Pinpoint the cell where the given text exists, returning its [x, y] midpoint coordinate. 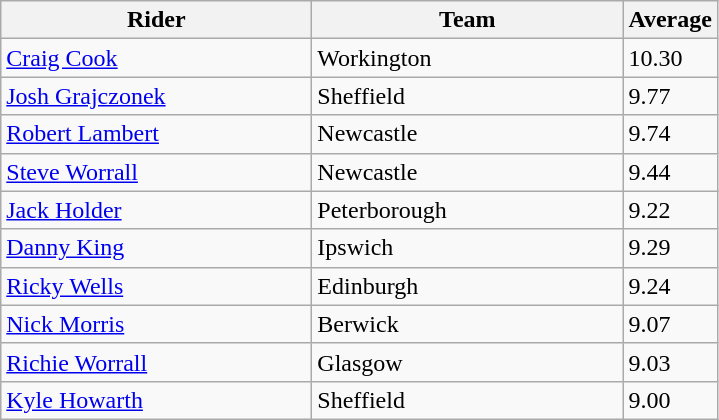
Ricky Wells [156, 286]
Average [670, 20]
9.44 [670, 172]
9.77 [670, 96]
Jack Holder [156, 210]
9.24 [670, 286]
9.74 [670, 134]
9.22 [670, 210]
Richie Worrall [156, 362]
Edinburgh [468, 286]
Rider [156, 20]
Ipswich [468, 248]
Robert Lambert [156, 134]
9.29 [670, 248]
Peterborough [468, 210]
Craig Cook [156, 58]
9.07 [670, 324]
Steve Worrall [156, 172]
10.30 [670, 58]
9.03 [670, 362]
Nick Morris [156, 324]
Workington [468, 58]
Danny King [156, 248]
Berwick [468, 324]
Team [468, 20]
Kyle Howarth [156, 400]
9.00 [670, 400]
Josh Grajczonek [156, 96]
Glasgow [468, 362]
